Locate the cell with the specified text and output its (x, y) center coordinate. 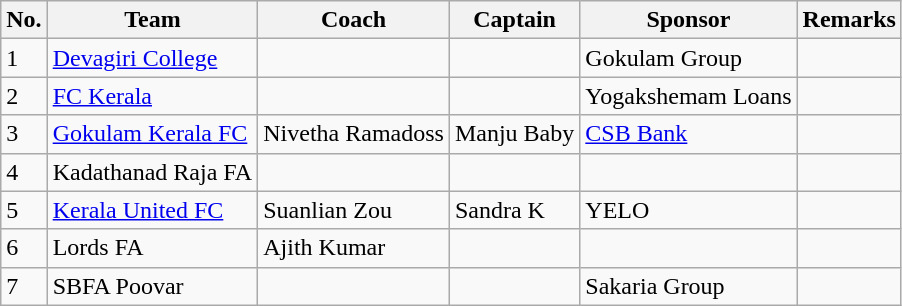
FC Kerala (152, 96)
Devagiri College (152, 58)
Coach (354, 20)
Ajith Kumar (354, 248)
Kerala United FC (152, 210)
Gokulam Kerala FC (152, 134)
6 (24, 248)
Sponsor (688, 20)
CSB Bank (688, 134)
SBFA Poovar (152, 286)
Suanlian Zou (354, 210)
3 (24, 134)
YELO (688, 210)
Yogakshemam Loans (688, 96)
Team (152, 20)
5 (24, 210)
Kadathanad Raja FA (152, 172)
Manju Baby (514, 134)
No. (24, 20)
4 (24, 172)
Captain (514, 20)
Gokulam Group (688, 58)
Sandra K (514, 210)
Sakaria Group (688, 286)
7 (24, 286)
2 (24, 96)
Nivetha Ramadoss (354, 134)
1 (24, 58)
Lords FA (152, 248)
Remarks (849, 20)
